Output the (x, y) coordinate of the center of the cell containing the given text.  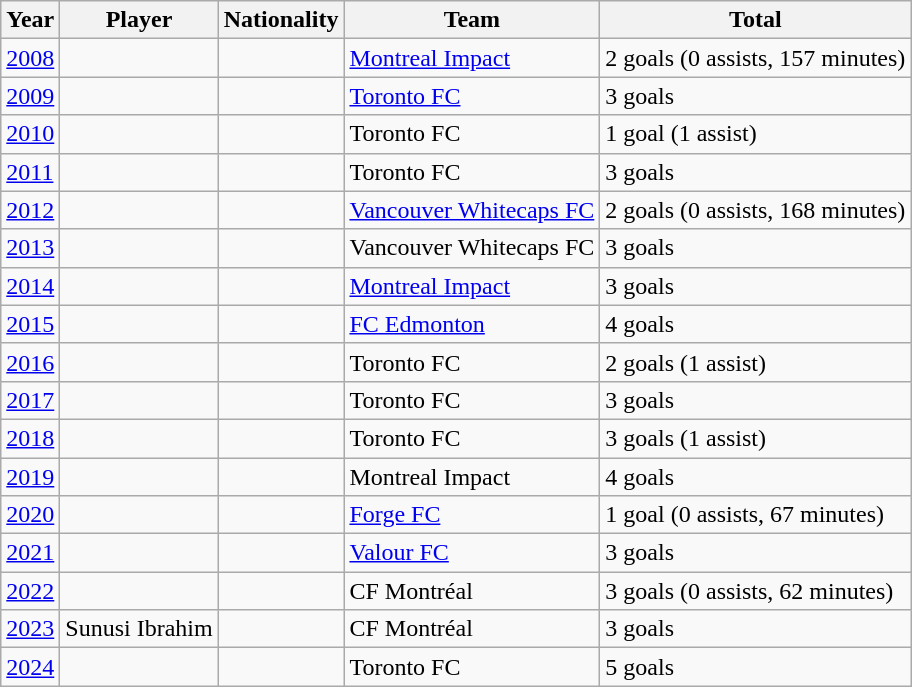
Player (139, 20)
5 goals (756, 667)
2009 (30, 96)
FC Edmonton (472, 324)
3 goals (1 assist) (756, 438)
2022 (30, 591)
1 goal (1 assist) (756, 134)
Year (30, 20)
2023 (30, 629)
2020 (30, 515)
2021 (30, 553)
2 goals (0 assists, 168 minutes) (756, 210)
2016 (30, 362)
2008 (30, 58)
2015 (30, 324)
Sunusi Ibrahim (139, 629)
2024 (30, 667)
2017 (30, 400)
2010 (30, 134)
2012 (30, 210)
2 goals (1 assist) (756, 362)
Forge FC (472, 515)
2019 (30, 477)
2 goals (0 assists, 157 minutes) (756, 58)
Nationality (281, 20)
Total (756, 20)
Valour FC (472, 553)
Team (472, 20)
2018 (30, 438)
3 goals (0 assists, 62 minutes) (756, 591)
2011 (30, 172)
1 goal (0 assists, 67 minutes) (756, 515)
2013 (30, 248)
2014 (30, 286)
